Provide the [x, y] coordinate of the cell's center where the given text is located.  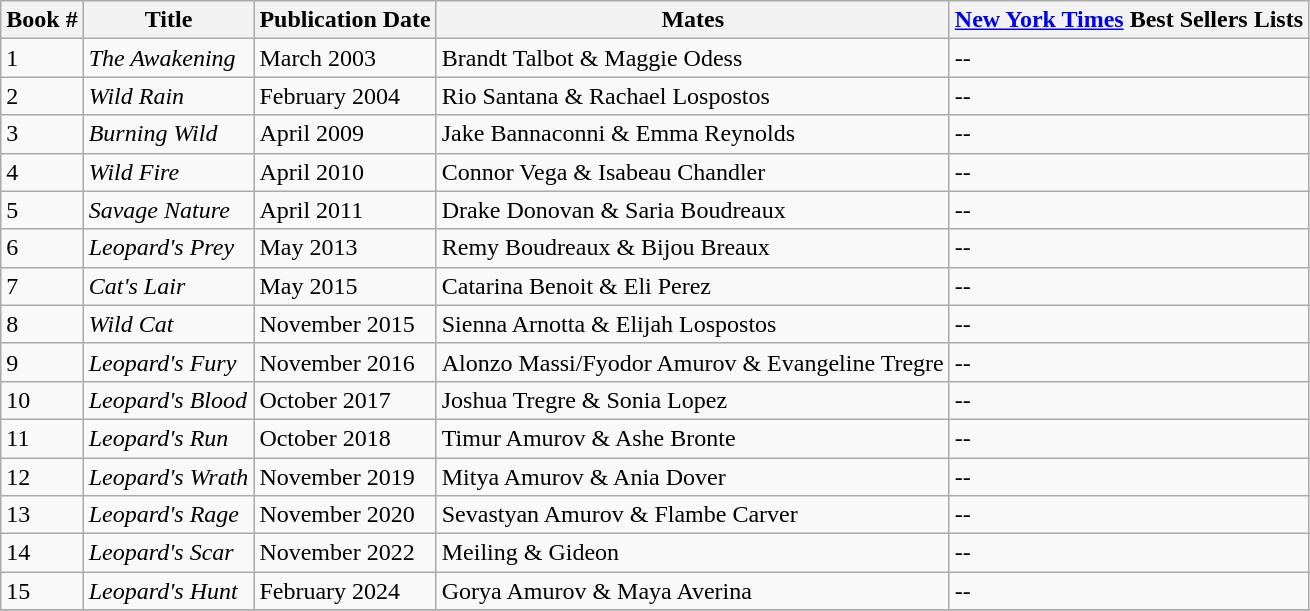
Alonzo Massi/Fyodor Amurov & Evangeline Tregre [692, 362]
October 2018 [345, 438]
6 [42, 248]
April 2010 [345, 172]
October 2017 [345, 400]
13 [42, 515]
7 [42, 286]
New York Times Best Sellers Lists [1128, 20]
Connor Vega & Isabeau Chandler [692, 172]
11 [42, 438]
Joshua Tregre & Sonia Lopez [692, 400]
Leopard's Run [168, 438]
November 2022 [345, 553]
4 [42, 172]
Leopard's Hunt [168, 591]
April 2011 [345, 210]
10 [42, 400]
May 2015 [345, 286]
November 2015 [345, 324]
Catarina Benoit & Eli Perez [692, 286]
Leopard's Scar [168, 553]
3 [42, 134]
Jake Bannaconni & Emma Reynolds [692, 134]
Savage Nature [168, 210]
Book # [42, 20]
Rio Santana & Rachael Lospostos [692, 96]
Timur Amurov & Ashe Bronte [692, 438]
Mitya Amurov & Ania Dover [692, 477]
Wild Rain [168, 96]
Sienna Arnotta & Elijah Lospostos [692, 324]
The Awakening [168, 58]
14 [42, 553]
2 [42, 96]
Leopard's Wrath [168, 477]
May 2013 [345, 248]
Wild Fire [168, 172]
Leopard's Prey [168, 248]
Leopard's Fury [168, 362]
1 [42, 58]
15 [42, 591]
Cat's Lair [168, 286]
November 2016 [345, 362]
5 [42, 210]
Leopard's Blood [168, 400]
November 2020 [345, 515]
February 2004 [345, 96]
April 2009 [345, 134]
Remy Boudreaux & Bijou Breaux [692, 248]
Meiling & Gideon [692, 553]
November 2019 [345, 477]
Sevastyan Amurov & Flambe Carver [692, 515]
February 2024 [345, 591]
Wild Cat [168, 324]
Burning Wild [168, 134]
Leopard's Rage [168, 515]
Drake Donovan & Saria Boudreaux [692, 210]
Gorya Amurov & Maya Averina [692, 591]
8 [42, 324]
Title [168, 20]
Mates [692, 20]
March 2003 [345, 58]
12 [42, 477]
Brandt Talbot & Maggie Odess [692, 58]
9 [42, 362]
Publication Date [345, 20]
